Extract the [X, Y] coordinate from the center of the cell holding the provided text.  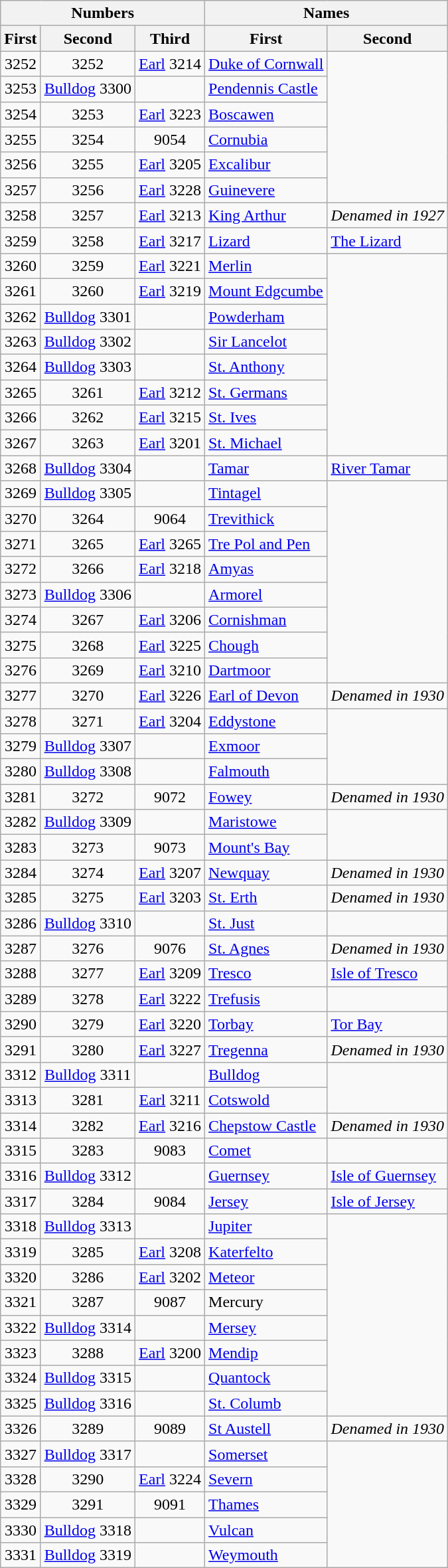
River Tamar [388, 468]
Names [327, 13]
Chough [266, 645]
Exmoor [266, 746]
Earl of Devon [266, 695]
9072 [170, 797]
Tregenna [266, 1049]
3329 [21, 1504]
Guinevere [266, 190]
3331 [21, 1555]
Bulldog 3300 [88, 89]
3318 [21, 1227]
Comet [266, 1151]
Isle of Guernsey [388, 1176]
Maristowe [266, 822]
9091 [170, 1504]
Isle of Jersey [388, 1201]
Bulldog 3318 [88, 1529]
Falmouth [266, 772]
Bulldog 3319 [88, 1555]
Bulldog 3312 [88, 1176]
Weymouth [266, 1555]
Earl 3220 [170, 1024]
Tintagel [266, 493]
Cornubia [266, 139]
Lizard [266, 240]
Earl 3218 [170, 569]
Earl 3210 [170, 670]
Earl 3222 [170, 999]
St. Anthony [266, 367]
Earl 3226 [170, 695]
St. Michael [266, 443]
Bulldog 3313 [88, 1227]
9087 [170, 1302]
Amyas [266, 569]
St. Erth [266, 898]
Sir Lancelot [266, 342]
Bulldog 3308 [88, 772]
Earl 3201 [170, 443]
9084 [170, 1201]
Third [170, 39]
3327 [21, 1454]
9076 [170, 948]
Chepstow Castle [266, 1126]
Bulldog 3317 [88, 1454]
Earl 3225 [170, 645]
Somerset [266, 1454]
3314 [21, 1126]
Cornishman [266, 620]
St. Columb [266, 1403]
Earl 3219 [170, 291]
Tresco [266, 974]
Bulldog 3305 [88, 493]
Quantock [266, 1378]
3320 [21, 1277]
9089 [170, 1429]
3313 [21, 1100]
Excalibur [266, 165]
Earl 3228 [170, 190]
Earl 3204 [170, 721]
3312 [21, 1075]
Earl 3207 [170, 873]
Earl 3221 [170, 266]
3319 [21, 1252]
Boscawen [266, 114]
Bulldog [266, 1075]
Newquay [266, 873]
Denamed in 1927 [388, 215]
Earl 3202 [170, 1277]
9073 [170, 847]
Earl 3205 [170, 165]
Severn [266, 1479]
Tor Bay [388, 1024]
3322 [21, 1328]
Bulldog 3311 [88, 1075]
Trefusis [266, 999]
Thames [266, 1504]
9064 [170, 519]
3317 [21, 1201]
St. Ives [266, 418]
Mount Edgcumbe [266, 291]
Armorel [266, 594]
Earl 3224 [170, 1479]
King Arthur [266, 215]
The Lizard [388, 240]
3326 [21, 1429]
Bulldog 3316 [88, 1403]
Pendennis Castle [266, 89]
Mercury [266, 1302]
Earl 3215 [170, 418]
Meteor [266, 1277]
Earl 3200 [170, 1353]
Mendip [266, 1353]
Bulldog 3314 [88, 1328]
3316 [21, 1176]
Bulldog 3304 [88, 468]
Dartmoor [266, 670]
Bulldog 3310 [88, 923]
Cotswold [266, 1100]
9083 [170, 1151]
Fowey [266, 797]
Merlin [266, 266]
Earl 3211 [170, 1100]
3321 [21, 1302]
Tamar [266, 468]
Bulldog 3309 [88, 822]
3325 [21, 1403]
Earl 3227 [170, 1049]
3330 [21, 1529]
Bulldog 3315 [88, 1378]
Bulldog 3302 [88, 342]
Earl 3212 [170, 392]
Vulcan [266, 1529]
Earl 3265 [170, 544]
Earl 3206 [170, 620]
Mount's Bay [266, 847]
Torbay [266, 1024]
Bulldog 3306 [88, 594]
Earl 3209 [170, 974]
Jupiter [266, 1227]
9054 [170, 139]
Mersey [266, 1328]
Earl 3214 [170, 64]
3315 [21, 1151]
Numbers [103, 13]
Earl 3203 [170, 898]
3323 [21, 1353]
Earl 3223 [170, 114]
Earl 3216 [170, 1126]
Bulldog 3307 [88, 746]
Eddystone [266, 721]
St. Agnes [266, 948]
Isle of Tresco [388, 974]
Jersey [266, 1201]
Tre Pol and Pen [266, 544]
St. Just [266, 923]
Duke of Cornwall [266, 64]
Earl 3217 [170, 240]
St. Germans [266, 392]
Bulldog 3301 [88, 317]
3328 [21, 1479]
Guernsey [266, 1176]
Earl 3213 [170, 215]
Trevithick [266, 519]
Powderham [266, 317]
Katerfelto [266, 1252]
3324 [21, 1378]
Earl 3208 [170, 1252]
St Austell [266, 1429]
Bulldog 3303 [88, 367]
